For the text-containing cell, return its midpoint in (x, y) coordinate format. 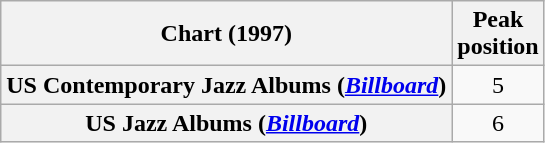
US Contemporary Jazz Albums (Billboard) (226, 85)
6 (498, 123)
5 (498, 85)
US Jazz Albums (Billboard) (226, 123)
Chart (1997) (226, 34)
Peak position (498, 34)
